Identify which cell holds the provided text, then report its [X, Y] central coordinate. 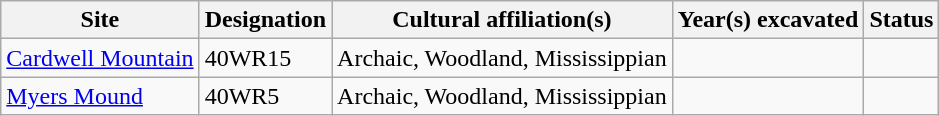
Myers Mound [100, 96]
Site [100, 20]
Designation [265, 20]
Status [902, 20]
40WR15 [265, 58]
Year(s) excavated [768, 20]
Cardwell Mountain [100, 58]
40WR5 [265, 96]
Cultural affiliation(s) [502, 20]
